Capture the cell that displays the provided text and extract its [X, Y] central coordinate. 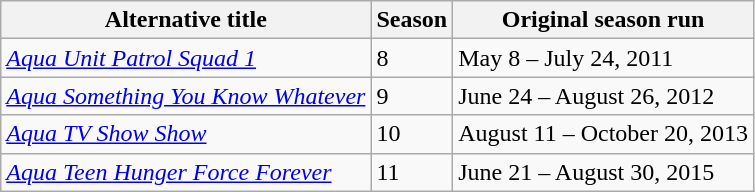
8 [412, 58]
Aqua TV Show Show [186, 134]
9 [412, 96]
Alternative title [186, 20]
Original season run [604, 20]
August 11 – October 20, 2013 [604, 134]
June 24 – August 26, 2012 [604, 96]
Aqua Unit Patrol Squad 1 [186, 58]
Season [412, 20]
June 21 – August 30, 2015 [604, 172]
May 8 – July 24, 2011 [604, 58]
Aqua Teen Hunger Force Forever [186, 172]
11 [412, 172]
10 [412, 134]
Aqua Something You Know Whatever [186, 96]
